Extract the [X, Y] coordinate from the center of the cell holding the provided text.  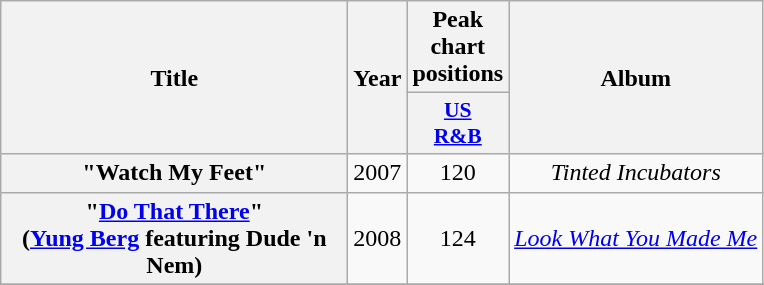
Peak chart positions [458, 47]
"Do That There"(Yung Berg featuring Dude 'n Nem) [174, 238]
124 [458, 238]
USR&B [458, 124]
2007 [378, 173]
Year [378, 78]
120 [458, 173]
Tinted Incubators [636, 173]
Album [636, 78]
Title [174, 78]
2008 [378, 238]
Look What You Made Me [636, 238]
"Watch My Feet" [174, 173]
